Detect which cell encompasses the target text, then output its (x, y) center coordinate. 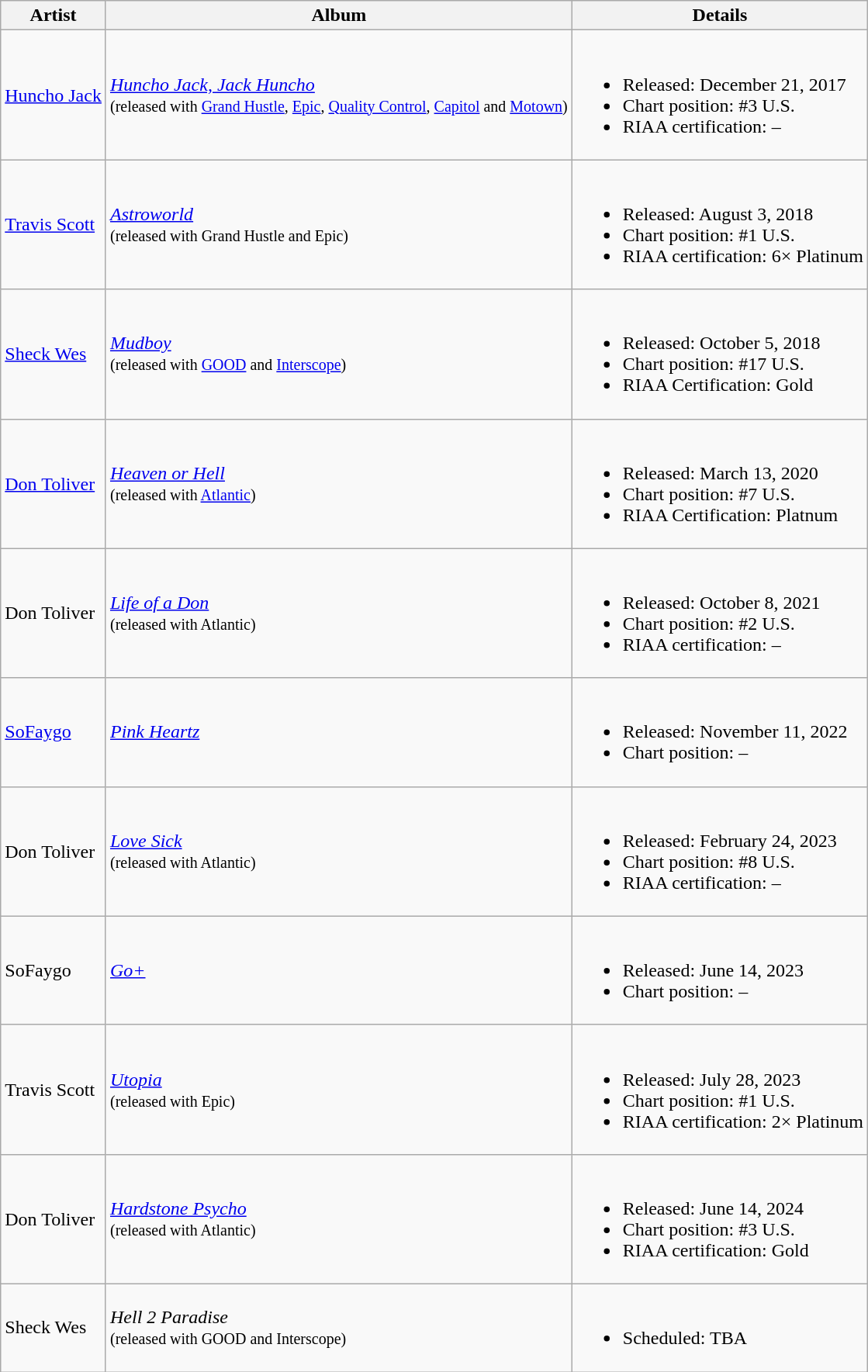
Astroworld(released with Grand Hustle and Epic) (338, 225)
Huncho Jack, Jack Huncho(released with Grand Hustle, Epic, Quality Control, Capitol and Motown) (338, 95)
Released: October 8, 2021Chart position: #2 U.S.RIAA certification: – (720, 613)
Huncho Jack (54, 95)
Released: December 21, 2017Chart position: #3 U.S.RIAA certification: – (720, 95)
Utopia(released with Epic) (338, 1089)
Hardstone Psycho(released with Atlantic) (338, 1219)
Details (720, 16)
Released: June 14, 2024Chart position: #3 U.S. RIAA certification: Gold (720, 1219)
Released: February 24, 2023Chart position: #8 U.S.RIAA certification: – (720, 852)
Released: July 28, 2023Chart position: #1 U.S.RIAA certification: 2× Platinum (720, 1089)
Go+ (338, 970)
Released: October 5, 2018Chart position: #17 U.S.RIAA Certification: Gold (720, 354)
Released: November 11, 2022Chart position: – (720, 732)
Heaven or Hell(released with Atlantic) (338, 484)
Hell 2 Paradise(released with GOOD and Interscope) (338, 1328)
Life of a Don(released with Atlantic) (338, 613)
Released: August 3, 2018Chart position: #1 U.S.RIAA certification: 6× Platinum (720, 225)
Mudboy(released with GOOD and Interscope) (338, 354)
Album (338, 16)
Released: March 13, 2020Chart position: #7 U.S.RIAA Certification: Platnum (720, 484)
Love Sick(released with Atlantic) (338, 852)
Artist (54, 16)
Released: June 14, 2023Chart position: – (720, 970)
Pink Heartz (338, 732)
Scheduled: TBA (720, 1328)
